Pinpoint the cell where the given text exists, returning its [X, Y] midpoint coordinate. 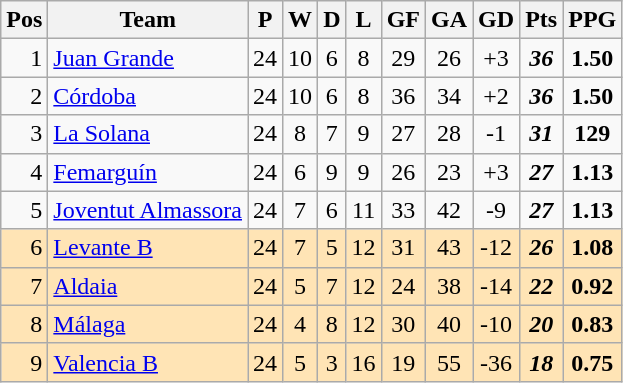
2 [24, 96]
-12 [496, 248]
19 [403, 362]
+2 [496, 96]
Pos [24, 20]
GD [496, 20]
18 [542, 362]
W [300, 20]
-36 [496, 362]
GA [450, 20]
-9 [496, 210]
20 [542, 324]
40 [450, 324]
Córdoba [148, 96]
Juan Grande [148, 58]
43 [450, 248]
L [364, 20]
30 [403, 324]
28 [450, 134]
D [332, 20]
0.83 [592, 324]
P [266, 20]
29 [403, 58]
Levante B [148, 248]
34 [450, 96]
23 [450, 172]
1.08 [592, 248]
-1 [496, 134]
16 [364, 362]
Valencia B [148, 362]
11 [364, 210]
Pts [542, 20]
Joventut Almassora [148, 210]
Femarguín [148, 172]
Aldaia [148, 286]
GF [403, 20]
0.75 [592, 362]
-10 [496, 324]
22 [542, 286]
Málaga [148, 324]
38 [450, 286]
129 [592, 134]
33 [403, 210]
42 [450, 210]
-14 [496, 286]
1 [24, 58]
La Solana [148, 134]
PPG [592, 20]
Team [148, 20]
0.92 [592, 286]
55 [450, 362]
